Return the [X, Y] coordinate for the center point of the cell that contains the specified text.  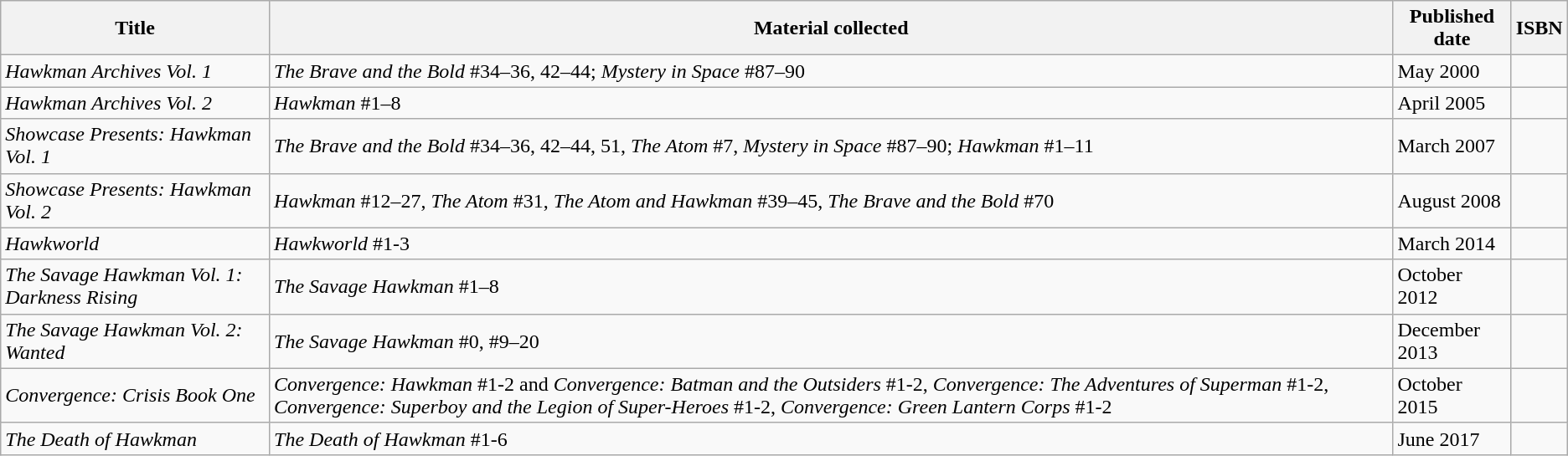
Hawkworld [136, 243]
Title [136, 28]
October 2015 [1452, 395]
Hawkman Archives Vol. 1 [136, 71]
The Savage Hawkman Vol. 1: Darkness Rising [136, 286]
Hawkman Archives Vol. 2 [136, 103]
December 2013 [1452, 341]
Material collected [831, 28]
June 2017 [1452, 438]
The Brave and the Bold #34–36, 42–44, 51, The Atom #7, Mystery in Space #87–90; Hawkman #1–11 [831, 146]
ISBN [1540, 28]
The Brave and the Bold #34–36, 42–44; Mystery in Space #87–90 [831, 71]
Convergence: Crisis Book One [136, 395]
August 2008 [1452, 201]
Showcase Presents: Hawkman Vol. 2 [136, 201]
Hawkman #12–27, The Atom #31, The Atom and Hawkman #39–45, The Brave and the Bold #70 [831, 201]
Hawkman #1–8 [831, 103]
The Savage Hawkman #1–8 [831, 286]
March 2014 [1452, 243]
April 2005 [1452, 103]
Showcase Presents: Hawkman Vol. 1 [136, 146]
March 2007 [1452, 146]
May 2000 [1452, 71]
The Savage Hawkman Vol. 2: Wanted [136, 341]
The Death of Hawkman [136, 438]
The Savage Hawkman #0, #9–20 [831, 341]
Published date [1452, 28]
Hawkworld #1-3 [831, 243]
The Death of Hawkman #1-6 [831, 438]
October 2012 [1452, 286]
